Provide the (X, Y) coordinate of the cell's center where the given text is located.  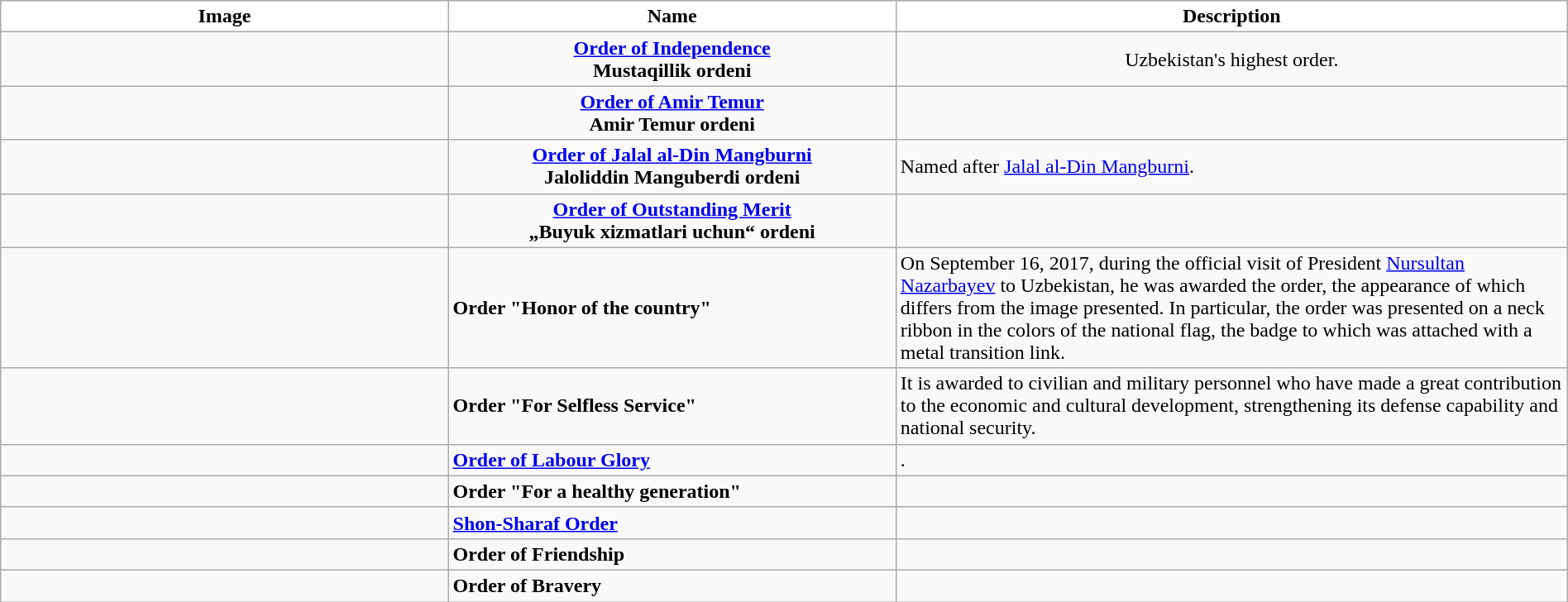
Named after Jalal al-Din Mangburni. (1231, 167)
Order of Bravery (672, 585)
Order of Jalal al-Din MangburniJaloliddin Manguberdi ordeni (672, 167)
Order of Labour Glory (672, 460)
. (1231, 460)
Order "For a healthy generation" (672, 491)
Shon-Sharaf Order (672, 523)
Description (1231, 17)
Order "Honor of the country" (672, 308)
Order of Outstanding Merit„Buyuk xizmatlari uchun“ ordeni (672, 220)
Order "For Selfless Service" (672, 406)
Order of IndependenceMustaqillik ordeni (672, 60)
Order of Amir TemurAmir Temur ordeni (672, 112)
Order of Friendship (672, 554)
Name (672, 17)
Uzbekistan's highest order. (1231, 60)
Image (225, 17)
